Pinpoint the cell where the given text exists, returning its (X, Y) midpoint coordinate. 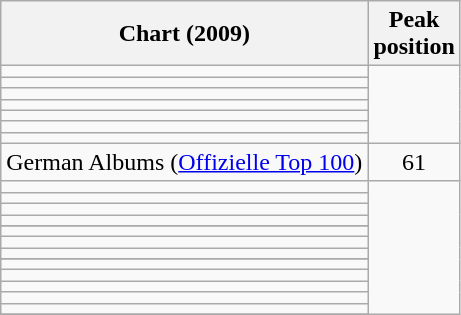
German Albums (Offizielle Top 100) (184, 162)
Chart (2009) (184, 34)
Peakposition (414, 34)
61 (414, 162)
